Find where the given text appears and provide that cell's center as (X, Y) coordinate. 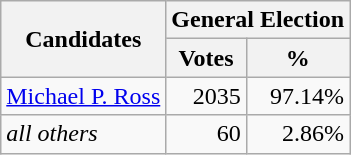
Michael P. Ross (84, 96)
all others (84, 134)
Candidates (84, 39)
97.14% (298, 96)
General Election (258, 20)
2.86% (298, 134)
Votes (206, 58)
% (298, 58)
2035 (206, 96)
60 (206, 134)
